Identify which cell holds the provided text, then report its (x, y) central coordinate. 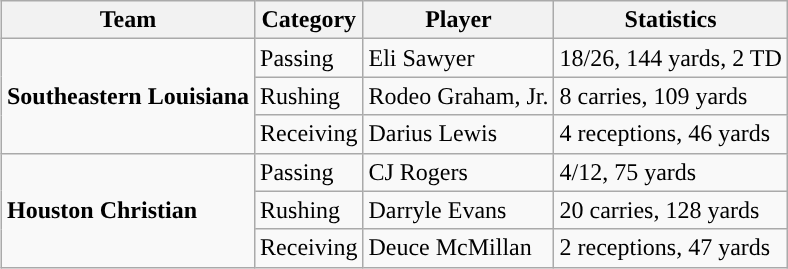
4 receptions, 46 yards (670, 134)
Player (458, 20)
Statistics (670, 20)
Deuce McMillan (458, 248)
8 carries, 109 yards (670, 96)
Rodeo Graham, Jr. (458, 96)
Category (309, 20)
Darryle Evans (458, 210)
18/26, 144 yards, 2 TD (670, 58)
Houston Christian (128, 210)
Team (128, 20)
4/12, 75 yards (670, 172)
CJ Rogers (458, 172)
Southeastern Louisiana (128, 96)
Eli Sawyer (458, 58)
Darius Lewis (458, 134)
2 receptions, 47 yards (670, 248)
20 carries, 128 yards (670, 210)
